From the cell containing the given text, extract its center point as (X, Y) coordinate. 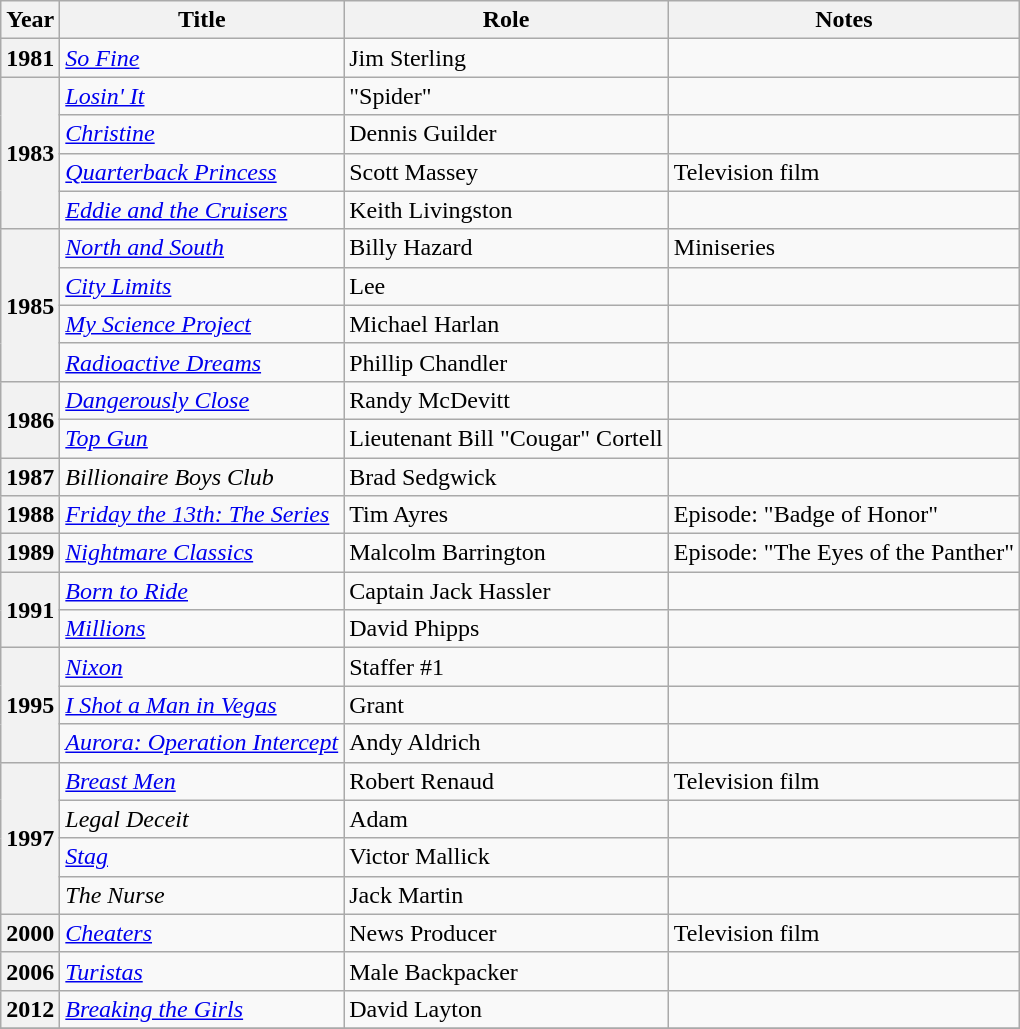
Episode: "Badge of Honor" (844, 515)
1997 (30, 838)
Aurora: Operation Intercept (202, 743)
My Science Project (202, 324)
Christine (202, 134)
1988 (30, 515)
Captain Jack Hassler (506, 591)
1981 (30, 58)
Billionaire Boys Club (202, 477)
I Shot a Man in Vegas (202, 705)
Andy Aldrich (506, 743)
So Fine (202, 58)
Eddie and the Cruisers (202, 210)
Dennis Guilder (506, 134)
Lieutenant Bill "Cougar" Cortell (506, 438)
2012 (30, 1009)
David Phipps (506, 629)
Billy Hazard (506, 248)
Jim Sterling (506, 58)
Breast Men (202, 781)
City Limits (202, 286)
2006 (30, 971)
North and South (202, 248)
The Nurse (202, 895)
Tim Ayres (506, 515)
1987 (30, 477)
Radioactive Dreams (202, 362)
Miniseries (844, 248)
"Spider" (506, 96)
News Producer (506, 933)
Brad Sedgwick (506, 477)
2000 (30, 933)
1995 (30, 705)
Role (506, 20)
Notes (844, 20)
Nightmare Classics (202, 553)
Cheaters (202, 933)
Title (202, 20)
Malcolm Barrington (506, 553)
Breaking the Girls (202, 1009)
1983 (30, 153)
Lee (506, 286)
Nixon (202, 667)
1989 (30, 553)
Legal Deceit (202, 819)
Randy McDevitt (506, 400)
Dangerously Close (202, 400)
Stag (202, 857)
Losin' It (202, 96)
Staffer #1 (506, 667)
1991 (30, 610)
Born to Ride (202, 591)
Phillip Chandler (506, 362)
Keith Livingston (506, 210)
Michael Harlan (506, 324)
Quarterback Princess (202, 172)
Episode: "The Eyes of the Panther" (844, 553)
Millions (202, 629)
David Layton (506, 1009)
Top Gun (202, 438)
1986 (30, 419)
Male Backpacker (506, 971)
Grant (506, 705)
Victor Mallick (506, 857)
Robert Renaud (506, 781)
Friday the 13th: The Series (202, 515)
Scott Massey (506, 172)
Jack Martin (506, 895)
1985 (30, 305)
Year (30, 20)
Adam (506, 819)
Turistas (202, 971)
